Provide the [x, y] coordinate of the cell's center where the given text is located.  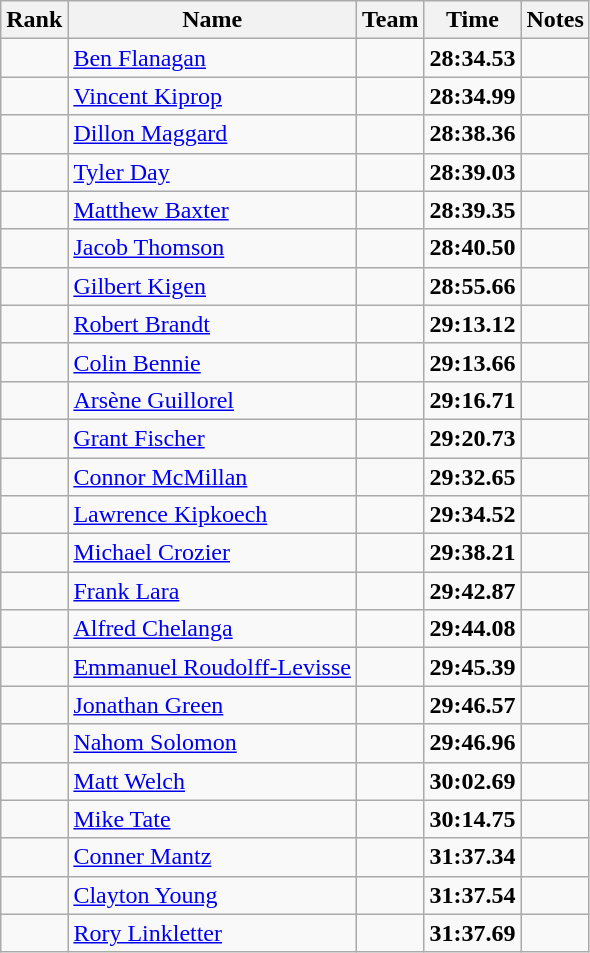
Jacob Thomson [212, 248]
Nahom Solomon [212, 743]
28:40.50 [472, 248]
Grant Fischer [212, 438]
29:34.52 [472, 515]
30:14.75 [472, 819]
29:13.12 [472, 324]
31:37.34 [472, 857]
31:37.69 [472, 933]
Mike Tate [212, 819]
29:46.96 [472, 743]
Dillon Maggard [212, 134]
Clayton Young [212, 895]
Conner Mantz [212, 857]
Connor McMillan [212, 477]
Lawrence Kipkoech [212, 515]
Robert Brandt [212, 324]
29:16.71 [472, 400]
29:13.66 [472, 362]
Time [472, 20]
28:34.53 [472, 58]
Matt Welch [212, 781]
31:37.54 [472, 895]
28:55.66 [472, 286]
29:20.73 [472, 438]
29:45.39 [472, 667]
29:38.21 [472, 553]
Alfred Chelanga [212, 629]
Ben Flanagan [212, 58]
Gilbert Kigen [212, 286]
28:39.03 [472, 172]
29:46.57 [472, 705]
Matthew Baxter [212, 210]
Team [390, 20]
Arsène Guillorel [212, 400]
28:39.35 [472, 210]
Name [212, 20]
29:44.08 [472, 629]
Colin Bennie [212, 362]
28:34.99 [472, 96]
Frank Lara [212, 591]
Rank [34, 20]
29:42.87 [472, 591]
28:38.36 [472, 134]
Jonathan Green [212, 705]
Tyler Day [212, 172]
Emmanuel Roudolff-Levisse [212, 667]
29:32.65 [472, 477]
Notes [555, 20]
Vincent Kiprop [212, 96]
Michael Crozier [212, 553]
30:02.69 [472, 781]
Rory Linkletter [212, 933]
